From the cell containing the given text, extract its center point as [x, y] coordinate. 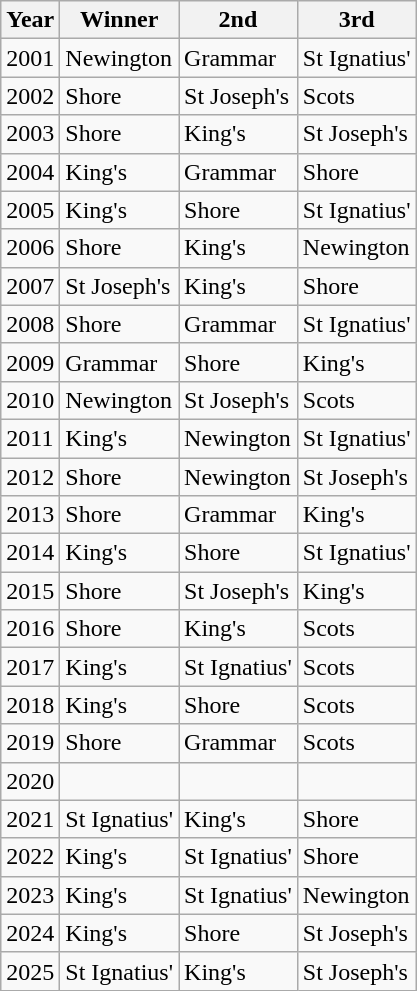
2011 [30, 438]
Year [30, 20]
Winner [120, 20]
2022 [30, 857]
2005 [30, 210]
2020 [30, 781]
2014 [30, 553]
2009 [30, 362]
2003 [30, 134]
2nd [238, 20]
2010 [30, 400]
2006 [30, 248]
2001 [30, 58]
2018 [30, 705]
2017 [30, 667]
3rd [356, 20]
2013 [30, 515]
2021 [30, 819]
2008 [30, 324]
2016 [30, 629]
2024 [30, 933]
2019 [30, 743]
2025 [30, 971]
2004 [30, 172]
2015 [30, 591]
2007 [30, 286]
2012 [30, 477]
2002 [30, 96]
2023 [30, 895]
